Scan for the cell matching the given text and deliver its [x, y] coordinate at center. 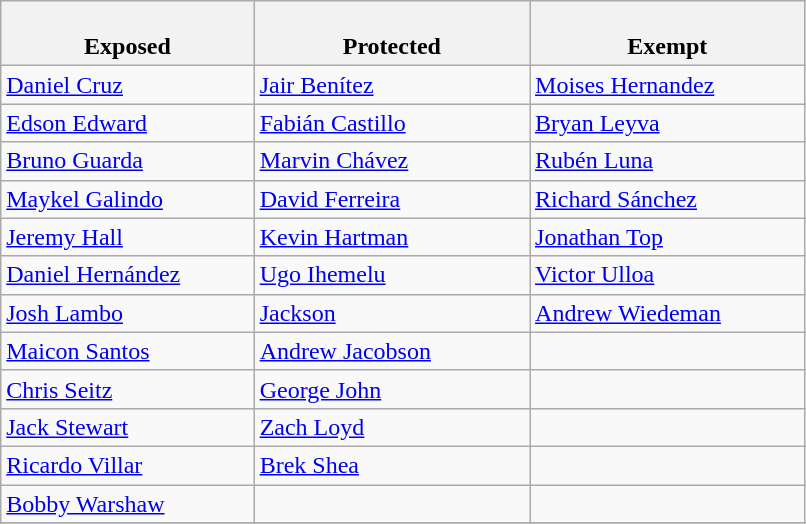
Exposed [128, 34]
Ricardo Villar [128, 465]
Chris Seitz [128, 389]
Bobby Warshaw [128, 503]
Ugo Ihemelu [392, 275]
Maykel Galindo [128, 199]
Daniel Hernández [128, 275]
Jeremy Hall [128, 237]
Bryan Leyva [668, 123]
Brek Shea [392, 465]
Zach Loyd [392, 427]
Exempt [668, 34]
David Ferreira [392, 199]
Protected [392, 34]
Josh Lambo [128, 313]
Victor Ulloa [668, 275]
George John [392, 389]
Andrew Jacobson [392, 351]
Fabián Castillo [392, 123]
Jack Stewart [128, 427]
Maicon Santos [128, 351]
Jonathan Top [668, 237]
Jackson [392, 313]
Moises Hernandez [668, 85]
Rubén Luna [668, 161]
Kevin Hartman [392, 237]
Daniel Cruz [128, 85]
Jair Benítez [392, 85]
Marvin Chávez [392, 161]
Richard Sánchez [668, 199]
Andrew Wiedeman [668, 313]
Bruno Guarda [128, 161]
Edson Edward [128, 123]
